Locate the cell with the specified text and output its (X, Y) center coordinate. 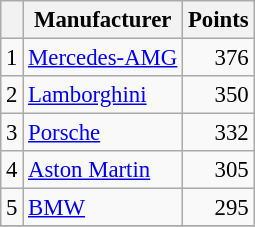
Porsche (103, 133)
Mercedes-AMG (103, 58)
4 (12, 170)
BMW (103, 208)
2 (12, 95)
Manufacturer (103, 20)
332 (218, 133)
1 (12, 58)
305 (218, 170)
Aston Martin (103, 170)
376 (218, 58)
5 (12, 208)
Points (218, 20)
Lamborghini (103, 95)
3 (12, 133)
295 (218, 208)
350 (218, 95)
